Detect which cell encompasses the target text, then output its [X, Y] center coordinate. 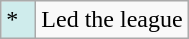
* [18, 20]
Led the league [112, 20]
